Provide the (x, y) coordinate of the cell's center where the given text is located.  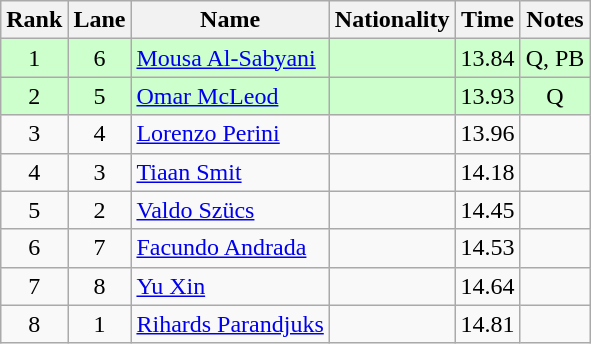
Valdo Szücs (230, 210)
14.81 (488, 324)
13.93 (488, 96)
13.84 (488, 58)
Q, PB (555, 58)
Rank (34, 20)
13.96 (488, 134)
Mousa Al-Sabyani (230, 58)
Facundo Andrada (230, 248)
Q (555, 96)
Yu Xin (230, 286)
Tiaan Smit (230, 172)
Omar McLeod (230, 96)
Rihards Parandjuks (230, 324)
14.18 (488, 172)
14.64 (488, 286)
Nationality (392, 20)
14.45 (488, 210)
Name (230, 20)
Lorenzo Perini (230, 134)
14.53 (488, 248)
Notes (555, 20)
Lane (100, 20)
Time (488, 20)
